Output the [X, Y] coordinate of the center of the cell containing the given text.  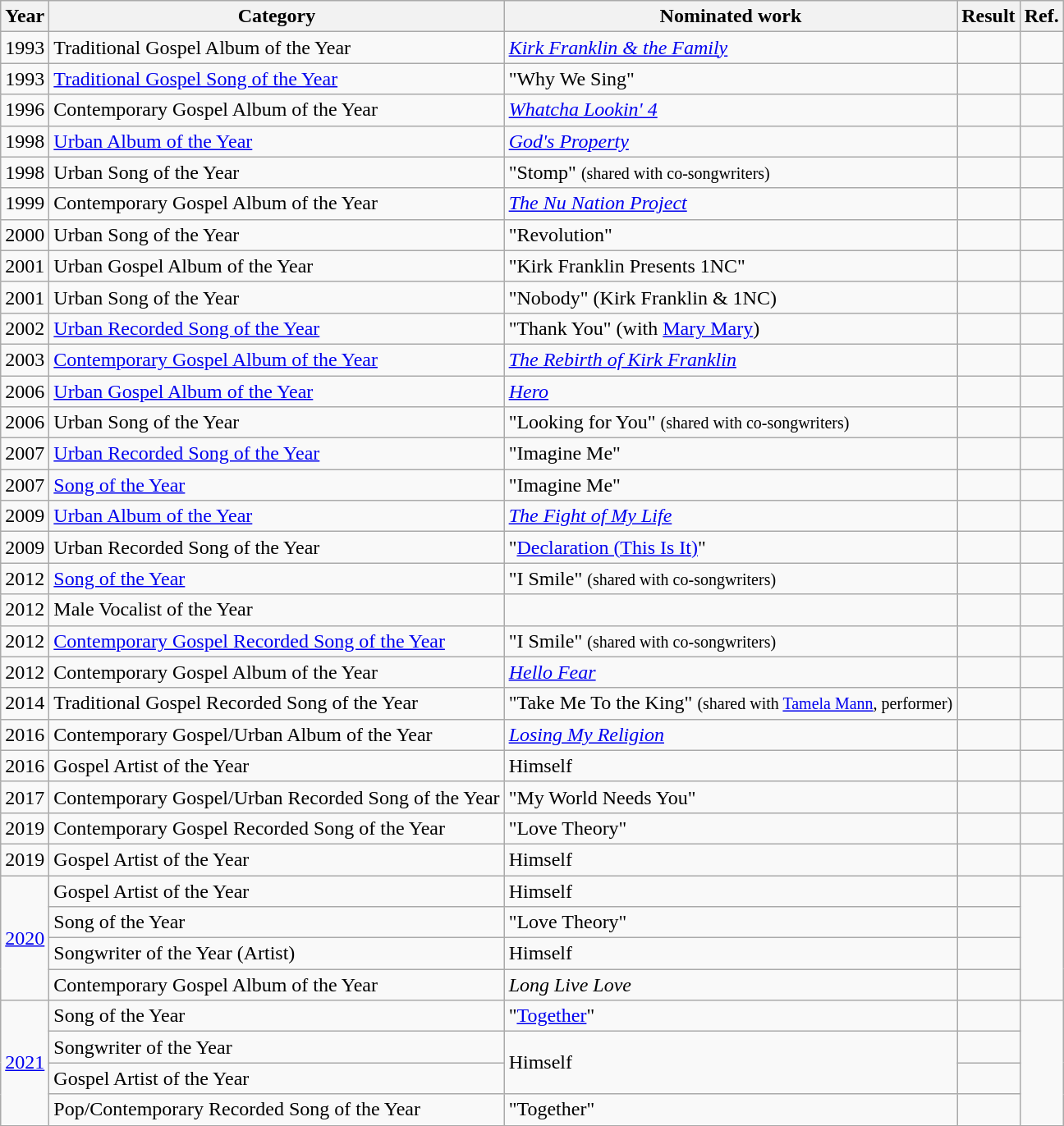
"Nobody" (Kirk Franklin & 1NC) [731, 297]
2017 [25, 797]
2021 [25, 1063]
2003 [25, 359]
Songwriter of the Year (Artist) [277, 954]
Traditional Gospel Song of the Year [277, 79]
2000 [25, 235]
"Declaration (This Is It)" [731, 547]
Hero [731, 391]
"Looking for You" (shared with co-songwriters) [731, 423]
"Kirk Franklin Presents 1NC" [731, 266]
2014 [25, 703]
"Stomp" (shared with co-songwriters) [731, 172]
"Why We Sing" [731, 79]
Contemporary Gospel/Urban Album of the Year [277, 735]
Long Live Love [731, 985]
The Fight of My Life [731, 516]
Losing My Religion [731, 735]
The Rebirth of Kirk Franklin [731, 359]
1999 [25, 204]
Traditional Gospel Recorded Song of the Year [277, 703]
Contemporary Gospel/Urban Recorded Song of the Year [277, 797]
1996 [25, 110]
Songwriter of the Year [277, 1047]
Year [25, 16]
Pop/Contemporary Recorded Song of the Year [277, 1110]
"Thank You" (with Mary Mary) [731, 328]
2020 [25, 937]
Hello Fear [731, 672]
"Revolution" [731, 235]
Traditional Gospel Album of the Year [277, 48]
"My World Needs You" [731, 797]
2002 [25, 328]
Kirk Franklin & the Family [731, 48]
Whatcha Lookin' 4 [731, 110]
Result [988, 16]
God's Property [731, 141]
Category [277, 16]
The Nu Nation Project [731, 204]
Ref. [1041, 16]
Nominated work [731, 16]
Male Vocalist of the Year [277, 610]
"Take Me To the King" (shared with Tamela Mann, performer) [731, 703]
